Scan for the cell matching the given text and deliver its [x, y] coordinate at center. 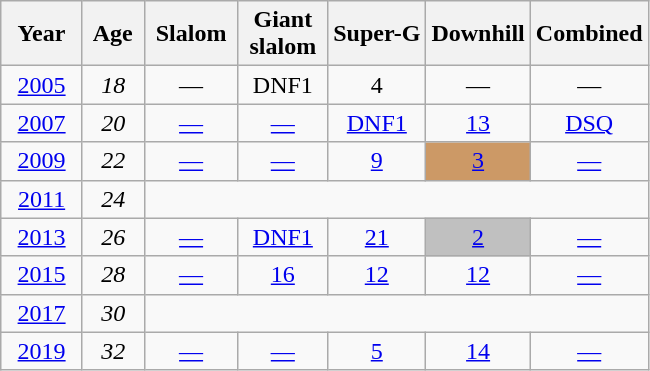
30 [113, 313]
2015 [42, 275]
24 [113, 199]
3 [478, 161]
22 [113, 161]
18 [113, 85]
16 [283, 275]
2005 [42, 85]
2017 [42, 313]
2 [478, 237]
Giant slalom [283, 34]
2019 [42, 351]
14 [478, 351]
DSQ [589, 123]
32 [113, 351]
9 [377, 161]
Slalom [191, 34]
2007 [42, 123]
Year [42, 34]
2013 [42, 237]
Combined [589, 34]
26 [113, 237]
5 [377, 351]
21 [377, 237]
4 [377, 85]
2009 [42, 161]
Downhill [478, 34]
20 [113, 123]
28 [113, 275]
Age [113, 34]
2011 [42, 199]
13 [478, 123]
Super-G [377, 34]
